Find where the given text appears and provide that cell's center as [x, y] coordinate. 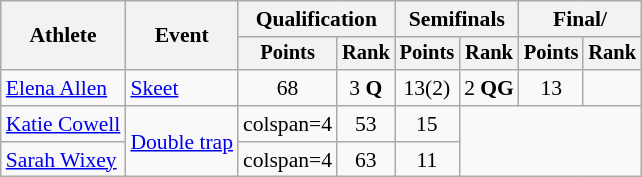
Qualification [316, 19]
2 QG [489, 88]
13 [551, 88]
Final/ [580, 19]
68 [288, 88]
3 Q [366, 88]
13(2) [427, 88]
Katie Cowell [64, 124]
53 [366, 124]
Double trap [182, 142]
15 [427, 124]
colspan=4 [288, 124]
Event [182, 36]
Skeet [182, 88]
Semifinals [457, 19]
Elena Allen [64, 88]
Athlete [64, 36]
